Determine the [x, y] coordinate at the center of the cell enclosing the given text.  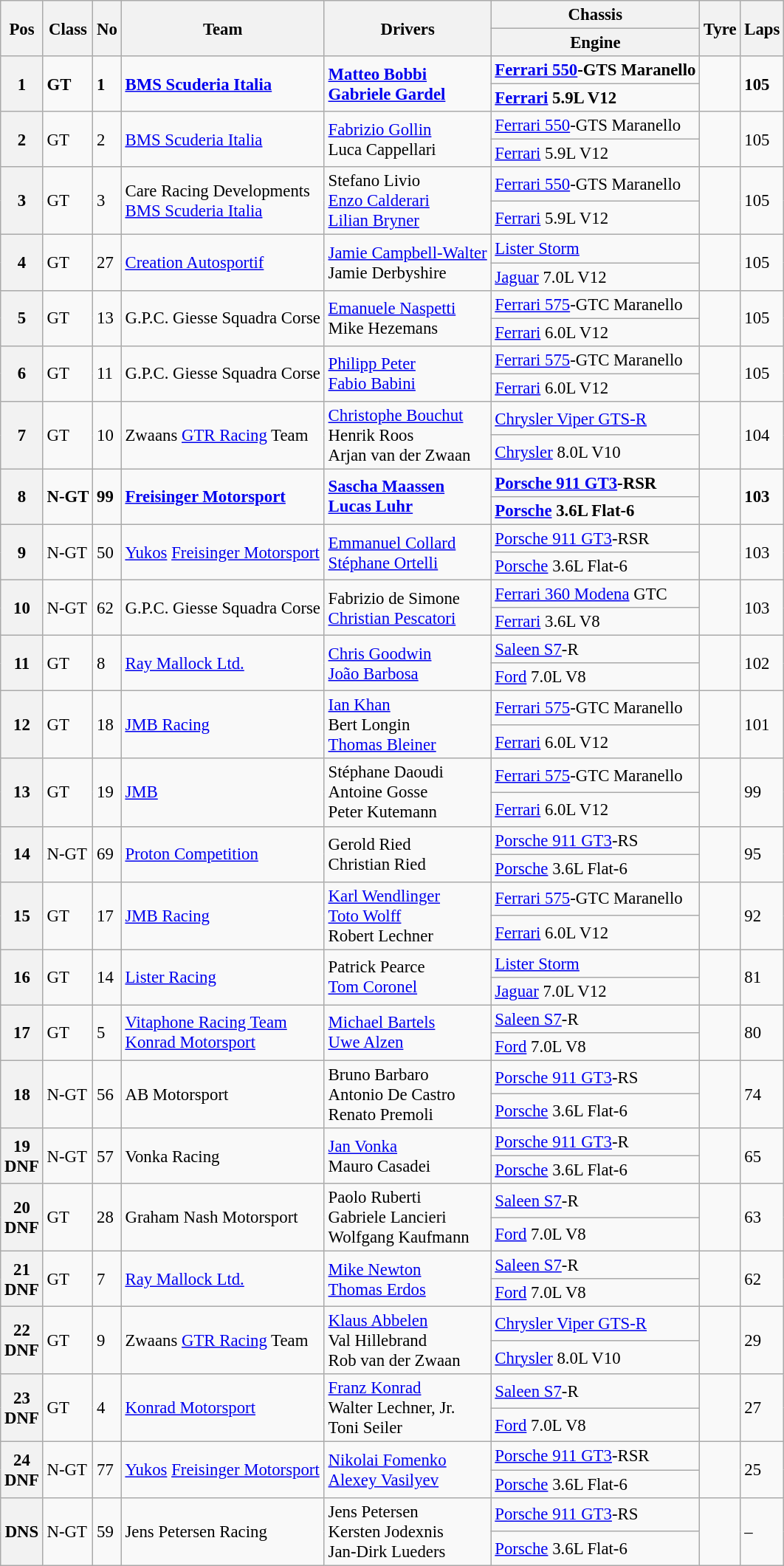
Proton Competition [223, 854]
102 [762, 663]
104 [762, 436]
Nikolai Fomenko Alexey Vasilyev [408, 1469]
Drivers [408, 28]
92 [762, 916]
Ferrari 360 Modena GTC [595, 594]
Porsche 911 GT3-R [595, 1142]
Creation Autosportif [223, 263]
Patrick Pearce Tom Coronel [408, 978]
12 [22, 725]
101 [762, 725]
Philipp Peter Fabio Babini [408, 374]
59 [107, 1531]
No [107, 28]
Konrad Motorsport [223, 1409]
Ian Khan Bert Longin Thomas Bleiner [408, 725]
Michael Bartels Uwe Alzen [408, 1032]
DNS [22, 1531]
Christophe Bouchut Henrik Roos Arjan van der Zwaan [408, 436]
57 [107, 1156]
Ferrari 3.6L V8 [595, 622]
Bruno Barbaro Antonio De Castro Renato Premoli [408, 1094]
19DNF [22, 1156]
25 [762, 1469]
77 [107, 1469]
Chris Goodwin João Barbosa [408, 663]
Jamie Campbell-Walter Jamie Derbyshire [408, 263]
Chassis [595, 15]
81 [762, 978]
Pos [22, 28]
Gerold Ried Christian Ried [408, 854]
Paolo Ruberti Gabriele Lancieri Wolfgang Kaufmann [408, 1218]
Fabrizio Gollin Luca Cappellari [408, 139]
Class [68, 28]
Tyre [721, 28]
Emmanuel Collard Stéphane Ortelli [408, 552]
Klaus Abbelen Val Hillebrand Rob van der Zwaan [408, 1341]
Mike Newton Thomas Erdos [408, 1279]
AB Motorsport [223, 1094]
69 [107, 854]
Stefano Livio Enzo Calderari Lilian Bryner [408, 201]
24DNF [22, 1469]
Stéphane Daoudi Antoine Gosse Peter Kutemann [408, 793]
Care Racing Developments BMS Scuderia Italia [223, 201]
95 [762, 854]
Matteo Bobbi Gabriele Gardel [408, 84]
– [762, 1531]
JMB [223, 793]
50 [107, 552]
28 [107, 1218]
22DNF [22, 1341]
80 [762, 1032]
29 [762, 1341]
Vonka Racing [223, 1156]
15 [22, 916]
Laps [762, 28]
Jan Vonka Mauro Casadei [408, 1156]
Fabrizio de Simone Christian Pescatori [408, 608]
Jens Petersen Kersten Jodexnis Jan-Dirk Lueders [408, 1531]
20DNF [22, 1218]
56 [107, 1094]
74 [762, 1094]
65 [762, 1156]
Engine [595, 43]
23DNF [22, 1409]
Graham Nash Motorsport [223, 1218]
Freisinger Motorsport [223, 496]
Vitaphone Racing Team Konrad Motorsport [223, 1032]
Franz Konrad Walter Lechner, Jr. Toni Seiler [408, 1409]
Team [223, 28]
Emanuele Naspetti Mike Hezemans [408, 317]
21DNF [22, 1279]
6 [22, 374]
19 [107, 793]
Karl Wendlinger Toto Wolff Robert Lechner [408, 916]
Jens Petersen Racing [223, 1531]
Lister Racing [223, 978]
16 [22, 978]
Sascha Maassen Lucas Luhr [408, 496]
63 [762, 1218]
